Return [X, Y] of the center of cell containing provided text 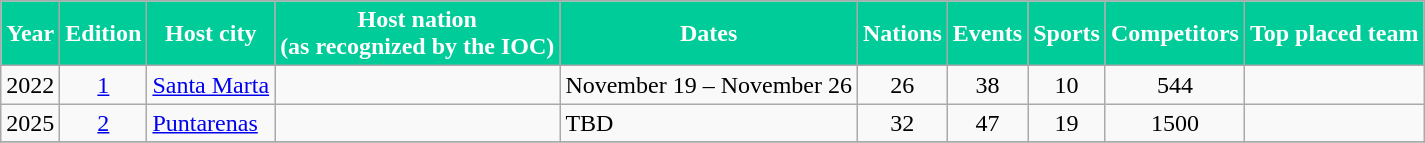
Nations [903, 34]
November 19 – November 26 [709, 85]
10 [1067, 85]
1500 [1174, 123]
Host city [211, 34]
47 [987, 123]
TBD [709, 123]
2 [104, 123]
Events [987, 34]
1 [104, 85]
26 [903, 85]
Edition [104, 34]
38 [987, 85]
32 [903, 123]
Competitors [1174, 34]
19 [1067, 123]
Santa Marta [211, 85]
Host nation(as recognized by the IOC) [418, 34]
544 [1174, 85]
Dates [709, 34]
Sports [1067, 34]
2025 [30, 123]
Puntarenas [211, 123]
Year [30, 34]
2022 [30, 85]
Top placed team [1334, 34]
